Detect which cell encompasses the target text, then output its [X, Y] center coordinate. 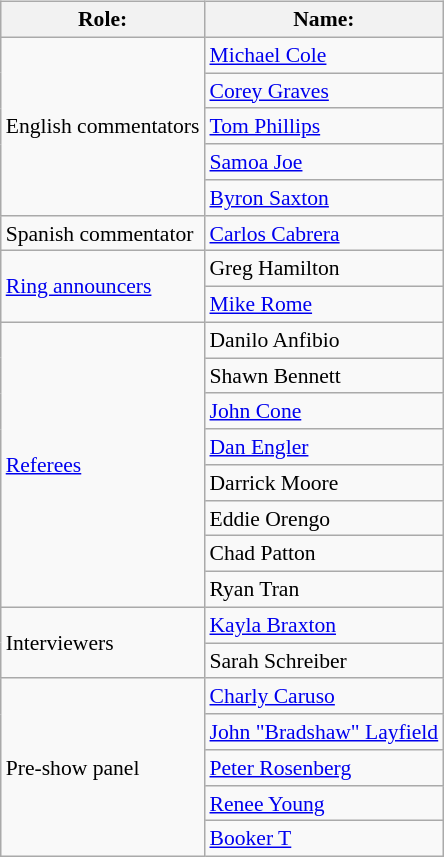
Pre-show panel [103, 767]
Tom Phillips [324, 126]
Referees [103, 464]
Dan Engler [324, 447]
Sarah Schreiber [324, 661]
Kayla Braxton [324, 625]
Booker T [324, 839]
John "Bradshaw" Layfield [324, 732]
Mike Rome [324, 305]
Chad Patton [324, 554]
Samoa Joe [324, 162]
Carlos Cabrera [324, 233]
Eddie Orengo [324, 518]
Peter Rosenberg [324, 768]
Corey Graves [324, 91]
Ring announcers [103, 286]
Ryan Tran [324, 590]
Spanish commentator [103, 233]
English commentators [103, 126]
Role: [103, 20]
Name: [324, 20]
Darrick Moore [324, 483]
Byron Saxton [324, 198]
Danilo Anfibio [324, 340]
Shawn Bennett [324, 376]
John Cone [324, 411]
Greg Hamilton [324, 269]
Michael Cole [324, 55]
Interviewers [103, 642]
Charly Caruso [324, 696]
Renee Young [324, 803]
